Capture the cell that displays the provided text and extract its [X, Y] central coordinate. 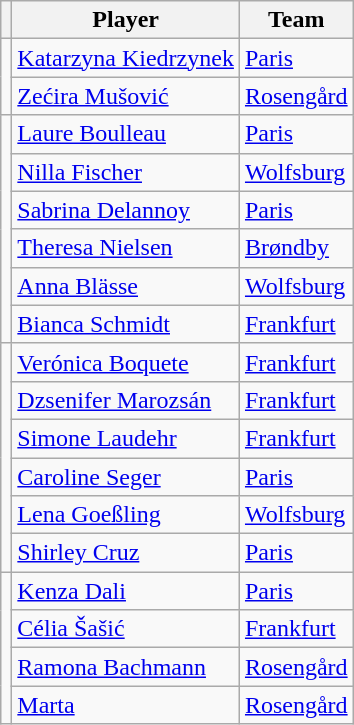
Kenza Dali [126, 591]
Player [126, 20]
Célia Šašić [126, 629]
Ramona Bachmann [126, 667]
Simone Laudehr [126, 438]
Team [296, 20]
Caroline Seger [126, 477]
Nilla Fischer [126, 172]
Brøndby [296, 248]
Marta [126, 705]
Anna Blässe [126, 286]
Laure Boulleau [126, 134]
Dzsenifer Marozsán [126, 400]
Zećira Mušović [126, 96]
Verónica Boquete [126, 362]
Katarzyna Kiedrzynek [126, 58]
Lena Goeßling [126, 515]
Sabrina Delannoy [126, 210]
Shirley Cruz [126, 553]
Bianca Schmidt [126, 324]
Theresa Nielsen [126, 248]
